Output the (x, y) coordinate of the center of the cell containing the given text.  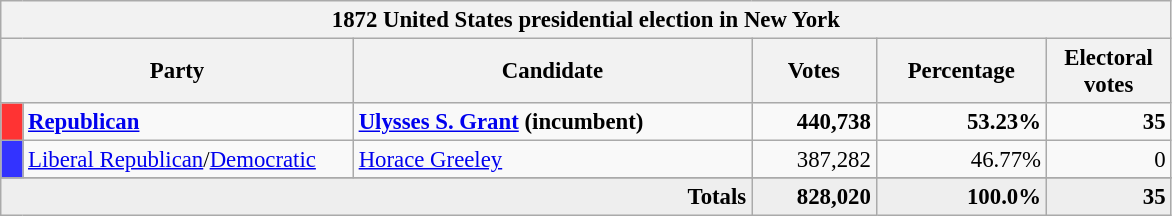
0 (1108, 160)
Totals (376, 197)
100.0% (961, 197)
440,738 (814, 122)
Horace Greeley (552, 160)
Republican (188, 122)
1872 United States presidential election in New York (586, 20)
Percentage (961, 72)
387,282 (814, 160)
828,020 (814, 197)
Liberal Republican/Democratic (188, 160)
Votes (814, 72)
Electoral votes (1108, 72)
Candidate (552, 72)
Party (178, 72)
53.23% (961, 122)
46.77% (961, 160)
Ulysses S. Grant (incumbent) (552, 122)
